Determine the (X, Y) coordinate at the center of the cell enclosing the given text.  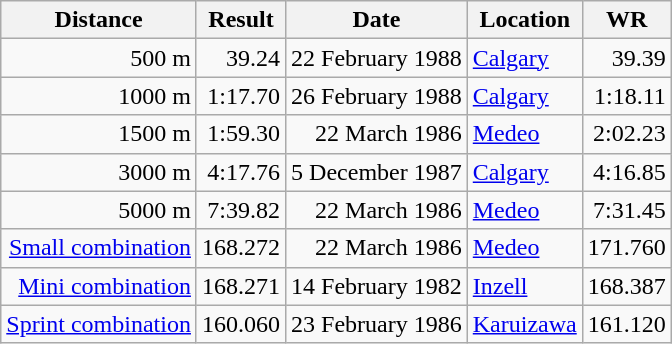
168.387 (626, 286)
Location (524, 20)
Sprint combination (99, 324)
7:39.82 (240, 210)
5 December 1987 (377, 172)
3000 m (99, 172)
4:16.85 (626, 172)
1:17.70 (240, 96)
1:59.30 (240, 134)
168.271 (240, 286)
500 m (99, 58)
Mini combination (99, 286)
5000 m (99, 210)
2:02.23 (626, 134)
171.760 (626, 248)
WR (626, 20)
14 February 1982 (377, 286)
7:31.45 (626, 210)
Inzell (524, 286)
39.24 (240, 58)
Karuizawa (524, 324)
1:18.11 (626, 96)
1000 m (99, 96)
22 February 1988 (377, 58)
Small combination (99, 248)
160.060 (240, 324)
168.272 (240, 248)
Date (377, 20)
23 February 1986 (377, 324)
1500 m (99, 134)
161.120 (626, 324)
Distance (99, 20)
39.39 (626, 58)
4:17.76 (240, 172)
26 February 1988 (377, 96)
Result (240, 20)
